Find where the given text appears and provide that cell's center as (X, Y) coordinate. 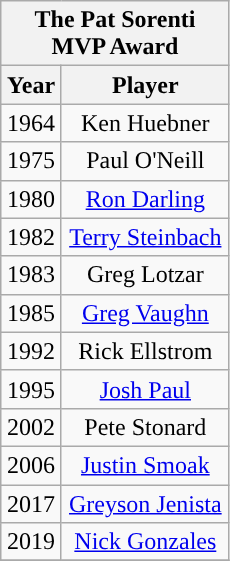
2006 (32, 465)
Josh Paul (145, 389)
1980 (32, 199)
Player (145, 85)
Justin Smoak (145, 465)
Ron Darling (145, 199)
Paul O'Neill (145, 161)
The Pat Sorenti MVP Award (116, 34)
Ken Huebner (145, 123)
2019 (32, 542)
Year (32, 85)
Nick Gonzales (145, 542)
1975 (32, 161)
1992 (32, 351)
Greg Lotzar (145, 275)
Pete Stonard (145, 427)
Greyson Jenista (145, 503)
1964 (32, 123)
1982 (32, 237)
2017 (32, 503)
1995 (32, 389)
Rick Ellstrom (145, 351)
Greg Vaughn (145, 313)
1983 (32, 275)
2002 (32, 427)
Terry Steinbach (145, 237)
1985 (32, 313)
